Search for the cell housing the specified text and yield its [x, y] center coordinate. 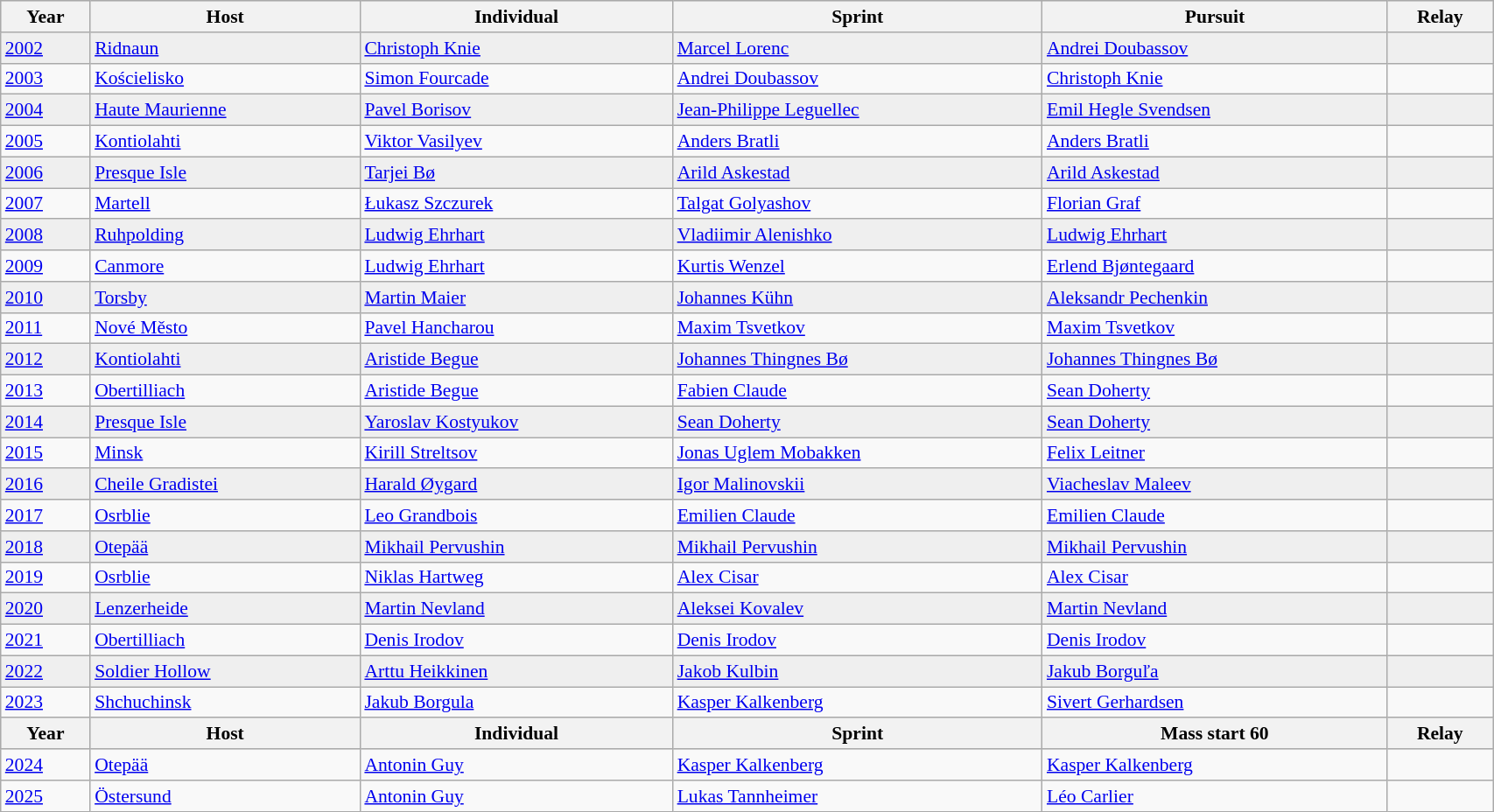
2014 [46, 422]
Arttu Heikkinen [516, 671]
2011 [46, 328]
Lukas Tannheimer [858, 796]
2007 [46, 204]
Ridnaun [225, 48]
Léo Carlier [1215, 796]
Jakub Borguľa [1215, 671]
2016 [46, 485]
Viktor Vasilyev [516, 142]
Lenzerheide [225, 609]
Florian Graf [1215, 204]
Martell [225, 204]
Pavel Borisov [516, 110]
Aleksandr Pechenkin [1215, 297]
Ruhpolding [225, 235]
Torsby [225, 297]
Felix Leitner [1215, 453]
2022 [46, 671]
Johannes Kühn [858, 297]
Jonas Uglem Mobakken [858, 453]
Jakub Borgula [516, 703]
Marcel Lorenc [858, 48]
2020 [46, 609]
2012 [46, 360]
Łukasz Szczurek [516, 204]
2025 [46, 796]
2002 [46, 48]
2024 [46, 765]
Shchuchinsk [225, 703]
Leo Grandbois [516, 515]
2015 [46, 453]
Viacheslav Maleev [1215, 485]
Kościelisko [225, 79]
2021 [46, 640]
Erlend Bjøntegaard [1215, 266]
Haute Maurienne [225, 110]
2023 [46, 703]
Nové Město [225, 328]
Igor Malinovskii [858, 485]
2017 [46, 515]
Jakob Kulbin [858, 671]
Simon Fourcade [516, 79]
2009 [46, 266]
Minsk [225, 453]
Martin Maier [516, 297]
2006 [46, 172]
2018 [46, 547]
2013 [46, 391]
2008 [46, 235]
Emil Hegle Svendsen [1215, 110]
Vladiimir Alenishko [858, 235]
Fabien Claude [858, 391]
Niklas Hartweg [516, 577]
Pursuit [1215, 17]
Yaroslav Kostyukov [516, 422]
Pavel Hancharou [516, 328]
2005 [46, 142]
2004 [46, 110]
Talgat Golyashov [858, 204]
Sivert Gerhardsen [1215, 703]
Kirill Streltsov [516, 453]
2003 [46, 79]
Canmore [225, 266]
2010 [46, 297]
Mass start 60 [1215, 734]
Cheile Gradistei [225, 485]
Jean-Philippe Leguellec [858, 110]
Harald Øygard [516, 485]
Soldier Hollow [225, 671]
Kurtis Wenzel [858, 266]
Aleksei Kovalev [858, 609]
Östersund [225, 796]
Tarjei Bø [516, 172]
2019 [46, 577]
